Identify which cell holds the provided text, then report its [X, Y] central coordinate. 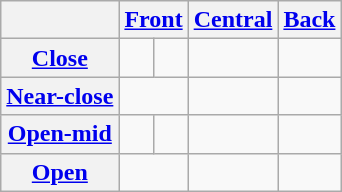
Front [154, 20]
Central [233, 20]
Open [60, 172]
Close [60, 58]
Open-mid [60, 134]
Back [310, 20]
Near-close [60, 96]
